Search for the cell housing the specified text and yield its [x, y] center coordinate. 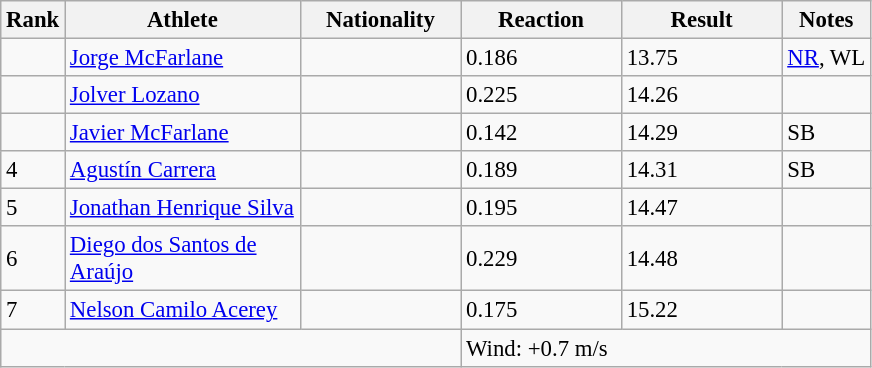
13.75 [702, 58]
7 [33, 310]
Reaction [542, 20]
14.26 [702, 95]
14.29 [702, 133]
Jonathan Henrique Silva [183, 208]
Agustín Carrera [183, 170]
Javier McFarlane [183, 133]
Nelson Camilo Acerey [183, 310]
0.189 [542, 170]
15.22 [702, 310]
0.229 [542, 258]
4 [33, 170]
Notes [826, 20]
14.31 [702, 170]
Result [702, 20]
0.186 [542, 58]
Jolver Lozano [183, 95]
Diego dos Santos de Araújo [183, 258]
Wind: +0.7 m/s [666, 348]
14.48 [702, 258]
Jorge McFarlane [183, 58]
Athlete [183, 20]
Nationality [380, 20]
NR, WL [826, 58]
Rank [33, 20]
0.142 [542, 133]
0.175 [542, 310]
0.195 [542, 208]
14.47 [702, 208]
0.225 [542, 95]
5 [33, 208]
6 [33, 258]
